Output the (X, Y) coordinate of the center of the cell containing the given text.  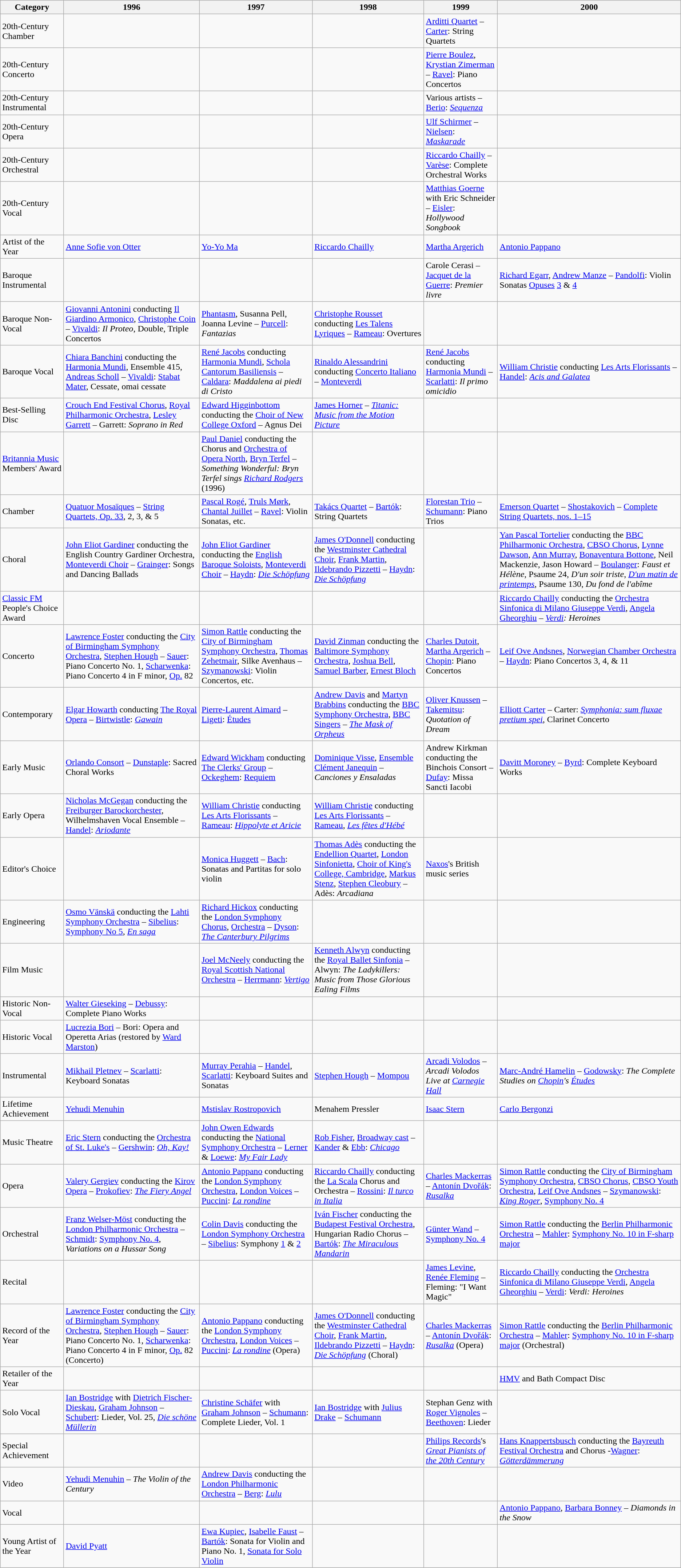
Editor's Choice (32, 869)
1999 (461, 7)
Stephen Hough – Mompou (368, 1075)
Andrew Davis conducting the London Philharmonic Orchestra – Berg: Lulu (256, 1484)
Riccardo Chailly (368, 247)
René Jacobs conducting Harmonia Mundi – Scarlatti: Il primo omicidio (461, 371)
Baroque Vocal (32, 371)
John Eliot Gardiner conducting the English Baroque Soloists, Monteverdi Choir – Haydn: Die Schöpfung (256, 560)
James O'Donnell conducting the Westminster Cathedral Choir, Frank Martin, Ildebrando Pizzetti – Haydn: Die Schöpfung (Choral) (368, 1335)
Recital (32, 1282)
Record of the Year (32, 1335)
Phantasm, Susanna Pell, Joanna Levine – Purcell: Fantazias (256, 323)
Arditti Quartet – Carter: String Quartets (461, 31)
Charles Mackerras – Antonín Dvořák: Rusalka (461, 1186)
Lifetime Achievement (32, 1109)
Riccardo Chailly – Varèse: Complete Orchestral Works (461, 165)
Ian Bostridge with Julius Drake – Schumann (368, 1412)
Historic Non-Vocal (32, 1008)
1997 (256, 7)
Colin Davis conducting the London Symphony Orchestra – Sibelius: Symphony 1 & 2 (256, 1234)
Concerto (32, 656)
Naxos's British music series (461, 869)
Philips Records's Great Pianists of the 20th Century (461, 1450)
Simon Rattle conducting the Berlin Philharmonic Orchestra – Mahler: Symphony No. 10 in F-sharp major (589, 1234)
Antonio Pappano conducting the London Symphony Orchestra, London Voices – Puccini: La rondine (256, 1186)
Edward Wickham conducting The Clerks' Group – Ockeghem: Requiem (256, 767)
Richard Egarr, Andrew Manze – Pandolfi: Violin Sonatas Opuses 3 & 4 (589, 280)
1996 (132, 7)
Pierre Boulez, Krystian Zimerman – Ravel: Piano Concertos (461, 69)
René Jacobs conducting Harmonia Mundi, Schola Cantorum Basiliensis – Caldara: Maddalena ai piedi di Cristo (256, 371)
20th-Century Concerto (32, 69)
Instrumental (32, 1075)
1998 (368, 7)
James Levine, Renée Fleming – Fleming: "I Want Magic" (461, 1282)
Iván Fischer conducting the Budapest Festival Orchestra, Hungarian Radio Chorus – Bartók: The Miraculous Mandarin (368, 1234)
Nicholas McGegan conducting the Freiburger Barockorchester, Wilhelmshaven Vocal Ensemble – Handel: Ariodante (132, 816)
20th-Century Orchestral (32, 165)
Elgar Howarth conducting The Royal Opera – Birtwistle: Gawain (132, 714)
Isaac Stern (461, 1109)
William Christie conducting Les Arts Florissants – Rameau: Hippolyte et Aricie (256, 816)
Paul Daniel conducting the Chorus and Orchestra of Opera North, Bryn Terfel – Something Wonderful: Bryn Terfel sings Richard Rodgers (1996) (256, 463)
20th-Century Chamber (32, 31)
Pascal Rogé, Truls Mørk, Chantal Juillet – Ravel: Violin Sonatas, etc. (256, 512)
Dominique Visse, Ensemble Clément Janequin – Canciones y Ensaladas (368, 767)
Monica Huggett – Bach: Sonatas and Partitas for solo violin (256, 869)
Marc-André Hamelin – Godowsky: The Complete Studies on Chopin's Études (589, 1075)
Hans Knappertsbusch conducting the Bayreuth Festival Orchestra and Chorus -Wagner: Götterdämmerung (589, 1450)
Quatuor Mosaïques – String Quartets, Op. 33, 2, 3, & 5 (132, 512)
Andrew Davis and Martyn Brabbins conducting the BBC Symphony Orchestra, BBC Singers – The Mask of Orpheus (368, 714)
Simon Rattle conducting the City of Birmingham Symphony Orchestra, Thomas Zehetmair, Silke Avenhaus – Szymanowski: Violin Concertos, etc. (256, 656)
Anne Sofie von Otter (132, 247)
John Owen Edwards conducting the National Symphony Orchestra – Lerner & Loewe: My Fair Lady (256, 1142)
Classic FM People's Choice Award (32, 608)
Antonio Pappano conducting the London Symphony Orchestra, London Voices – Puccini: La rondine (Opera) (256, 1335)
Stephan Genz with Roger Vignoles – Beethoven: Lieder (461, 1412)
Baroque Instrumental (32, 280)
Orlando Consort – Dunstaple: Sacred Choral Works (132, 767)
Baroque Non-Vocal (32, 323)
James Horner – Titanic: Music from the Motion Picture (368, 415)
Mikhail Pletnev – Scarlatti: Keyboard Sonatas (132, 1075)
Crouch End Festival Chorus, Royal Philharmonic Orchestra, Lesley Garrett – Garrett: Soprano in Red (132, 415)
Antonio Pappano (589, 247)
Chiara Banchini conducting the Harmonia Mundi, Ensemble 415, Andreas Scholl – Vivaldi: Stabat Mater, Cessate, omai cessate (132, 371)
Carlo Bergonzi (589, 1109)
Yehudi Menuhin (132, 1109)
Oliver Knussen – Takemitsu: Quotation of Dream (461, 714)
Artist of the Year (32, 247)
Matthias Goerne with Eric Schneider – Eisler: Hollywood Songbook (461, 208)
Carole Cerasi – Jacquet de la Guerre: Premier livre (461, 280)
Yehudi Menuhin – The Violin of the Century (132, 1484)
William Christie conducting Les Arts Florissants – Rameau, Les fêtes d'Hébé (368, 816)
Lucrezia Bori – Bori: Opera and Operetta Arias (restored by Ward Marston) (132, 1037)
Rob Fisher, Broadway cast – Kander & Ebb: Chicago (368, 1142)
David Pyatt (132, 1546)
Andrew Kirkman conducting the Binchois Consort – Dufay: Missa Sancti Iacobi (461, 767)
David Zinman conducting the Baltimore Symphony Orchestra, Joshua Bell, Samuel Barber, Ernest Bloch (368, 656)
Martha Argerich (461, 247)
Early Music (32, 767)
Emerson Quartet – Shostakovich – Complete String Quartets, nos. 1–15 (589, 512)
Vocal (32, 1513)
Video (32, 1484)
Ulf Schirmer – Nielsen: Maskarade (461, 131)
Christophe Rousset conducting Les Talens Lyriques – Rameau: Overtures (368, 323)
Simon Rattle conducting the Berlin Philharmonic Orchestra – Mahler: Symphony No. 10 in F-sharp major (Orchestral) (589, 1335)
Britannia Music Members' Award (32, 463)
Retailer of the Year (32, 1379)
Engineering (32, 922)
Valery Gergiev conducting the Kirov Opera – Prokofiev: The Fiery Angel (132, 1186)
William Christie conducting Les Arts Florissants – Handel: Acis and Galatea (589, 371)
Mstislav Rostropovich (256, 1109)
Best-Selling Disc (32, 415)
Kenneth Alwyn conducting the Royal Ballet Sinfonia – Alwyn: The Ladykillers: Music from Those Glorious Ealing Films (368, 970)
John Eliot Gardiner conducting the English Country Gardiner Orchestra, Monteverdi Choir – Grainger: Songs and Dancing Ballads (132, 560)
Riccardo Chailly conducting the Orchestra Sinfonica di Milano Giuseppe Verdi, Angela Gheorghiu – Verdi: Heroines (589, 608)
Choral (32, 560)
Edward Higginbottom conducting the Choir of New College Oxford – Agnus Dei (256, 415)
Historic Vocal (32, 1037)
Rinaldo Alessandrini conducting Concerto Italiano – Monteverdi (368, 371)
2000 (589, 7)
Murray Perahia – Handel, Scarlatti: Keyboard Suites and Sonatas (256, 1075)
20th-Century Vocal (32, 208)
Menahem Pressler (368, 1109)
Charles Mackerras – Antonín Dvořák: Rusalka (Opera) (461, 1335)
20th-Century Instrumental (32, 103)
20th-Century Opera (32, 131)
Early Opera (32, 816)
Davitt Moroney – Byrd: Complete Keyboard Works (589, 767)
Chamber (32, 512)
Ian Bostridge with Dietrich Fischer-Dieskau, Graham Johnson – Schubert: Lieder, Vol. 25, Die schöne Müllerin (132, 1412)
HMV and Bath Compact Disc (589, 1379)
Osmo Vänskä conducting the Lahti Symphony Orchestra – Sibelius: Symphony No 5, En saga (132, 922)
Various artists – Berio: Sequenza (461, 103)
Walter Gieseking – Debussy: Complete Piano Works (132, 1008)
Franz Welser-Möst conducting the London Philharmonic Orchestra – Schmidt: Symphony No. 4, Variations on a Hussar Song (132, 1234)
Special Achievement (32, 1450)
Eric Stern conducting the Orchestra of St. Luke's – Gershwin: Oh, Kay! (132, 1142)
James O'Donnell conducting the Westminster Cathedral Choir, Frank Martin, Ildebrando Pizzetti – Haydn: Die Schöpfung (368, 560)
Riccardo Chailly conducting the La Scala Chorus and Orchestra – Rossini: Il turco in Italia (368, 1186)
Music Theatre (32, 1142)
Joel McNeely conducting the Royal Scottish National Orchestra – Herrmann: Vertigo (256, 970)
Orchestral (32, 1234)
Arcadi Volodos – Arcadi Volodos Live at Carnegie Hall (461, 1075)
Ewa Kupiec, Isabelle Faust – Bartók: Sonata for Violin and Piano No. 1, Sonata for Solo Violin (256, 1546)
Young Artist of the Year (32, 1546)
Richard Hickox conducting the London Symphony Chorus, Orchestra – Dyson: The Canterbury Pilgrims (256, 922)
Pierre-Laurent Aimard – Ligeti: Études (256, 714)
Contemporary (32, 714)
Takács Quartet – Bartók: String Quartets (368, 512)
Florestan Trio – Schumann: Piano Trios (461, 512)
Yo-Yo Ma (256, 247)
Category (32, 7)
Antonio Pappano, Barbara Bonney – Diamonds in the Snow (589, 1513)
Elliott Carter – Carter: Symphonia: sum fluxae pretium spei, Clarinet Concerto (589, 714)
Charles Dutoit, Martha Argerich – Chopin: Piano Concertos (461, 656)
Günter Wand – Symphony No. 4 (461, 1234)
Opera (32, 1186)
Riccardo Chailly conducting the Orchestra Sinfonica di Milano Giuseppe Verdi, Angela Gheorghiu – Verdi: Verdi: Heroines (589, 1282)
Christine Schäfer with Graham Johnson – Schumann: Complete Lieder, Vol. 1 (256, 1412)
Solo Vocal (32, 1412)
Leif Ove Andsnes, Norwegian Chamber Orchestra – Haydn: Piano Concertos 3, 4, & 11 (589, 656)
Film Music (32, 970)
Giovanni Antonini conducting Il Giardino Armonico, Christophe Coin – Vivaldi: Il Proteo, Double, Triple Concertos (132, 323)
